Find where the given text appears and provide that cell's center as [X, Y] coordinate. 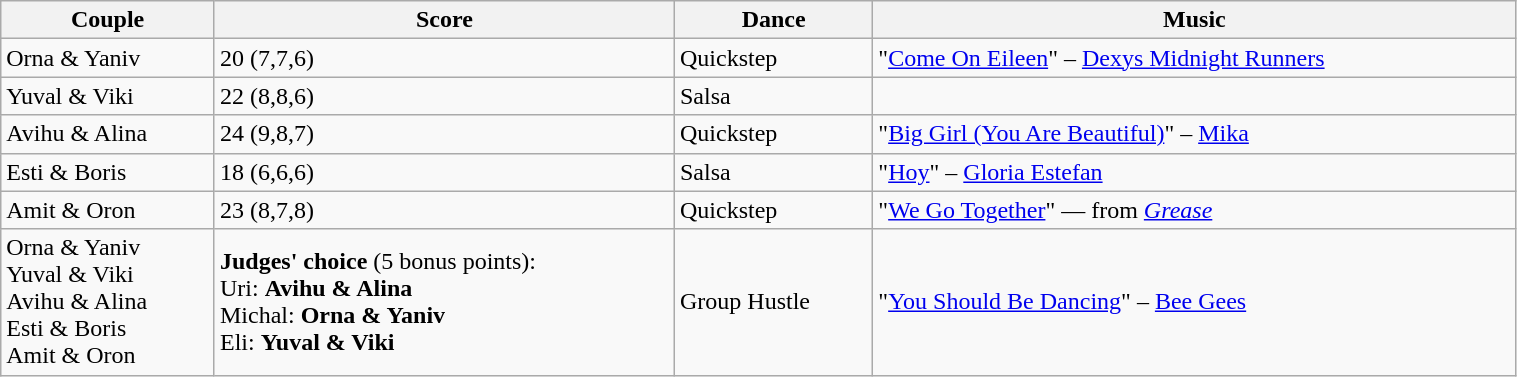
"Come On Eileen" – Dexys Midnight Runners [1194, 58]
20 (7,7,6) [444, 58]
Yuval & Viki [108, 96]
22 (8,8,6) [444, 96]
23 (8,7,8) [444, 210]
Avihu & Alina [108, 134]
Amit & Oron [108, 210]
"Big Girl (You Are Beautiful)" – Mika [1194, 134]
Group Hustle [773, 302]
"You Should Be Dancing" – Bee Gees [1194, 302]
18 (6,6,6) [444, 172]
Orna & Yaniv [108, 58]
"We Go Together" — from Grease [1194, 210]
Orna & YanivYuval & Viki Avihu & AlinaEsti & BorisAmit & Oron [108, 302]
Esti & Boris [108, 172]
Dance [773, 20]
"Hoy" – Gloria Estefan [1194, 172]
Score [444, 20]
Music [1194, 20]
Judges' choice (5 bonus points):Uri: Avihu & AlinaMichal: Orna & YanivEli: Yuval & Viki [444, 302]
Couple [108, 20]
24 (9,8,7) [444, 134]
